Return the (X, Y) coordinate for the center point of the cell that contains the specified text.  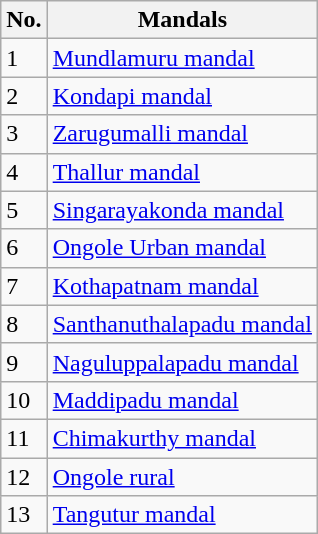
7 (24, 286)
Kothapatnam mandal (182, 286)
3 (24, 134)
Santhanuthalapadu mandal (182, 324)
6 (24, 248)
Zarugumalli mandal (182, 134)
4 (24, 172)
1 (24, 58)
Thallur mandal (182, 172)
Maddipadu mandal (182, 400)
Mundlamuru mandal (182, 58)
5 (24, 210)
Kondapi mandal (182, 96)
13 (24, 515)
No. (24, 20)
10 (24, 400)
Naguluppalapadu mandal (182, 362)
9 (24, 362)
11 (24, 438)
2 (24, 96)
12 (24, 477)
Chimakurthy mandal (182, 438)
Singarayakonda mandal (182, 210)
8 (24, 324)
Tangutur mandal (182, 515)
Ongole Urban mandal (182, 248)
Ongole rural (182, 477)
Mandals (182, 20)
